Pinpoint the cell where the given text exists, returning its (x, y) midpoint coordinate. 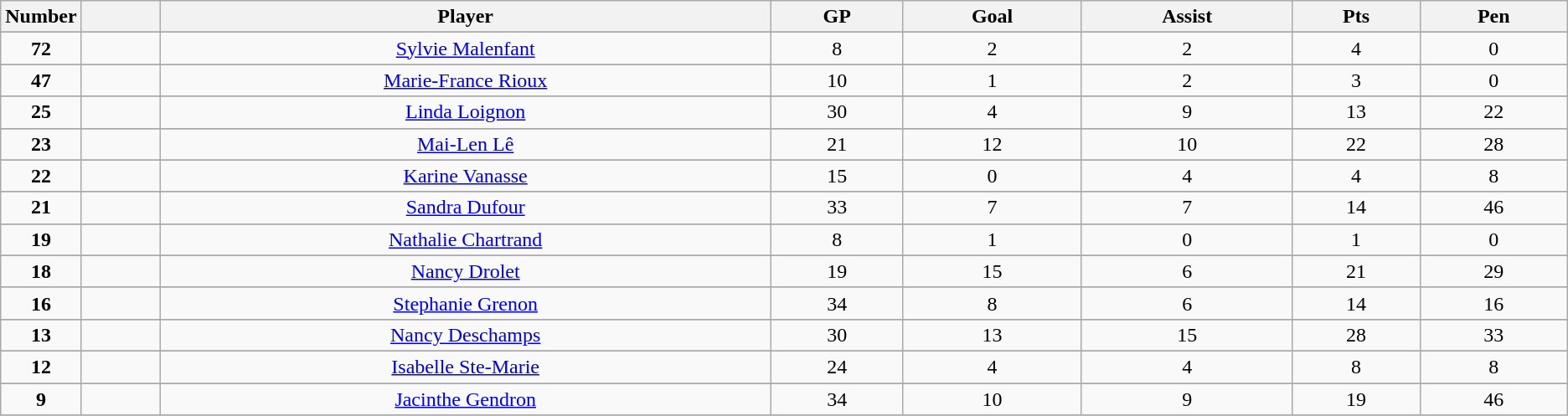
Nancy Deschamps (466, 335)
3 (1356, 80)
Marie-France Rioux (466, 80)
72 (41, 49)
Sylvie Malenfant (466, 49)
Stephanie Grenon (466, 303)
18 (41, 271)
Pen (1493, 17)
47 (41, 80)
Karine Vanasse (466, 176)
Mai-Len Lê (466, 144)
Number (41, 17)
Nathalie Chartrand (466, 239)
Goal (993, 17)
29 (1493, 271)
GP (838, 17)
Nancy Drolet (466, 271)
Pts (1356, 17)
Jacinthe Gendron (466, 399)
Sandra Dufour (466, 208)
24 (838, 367)
23 (41, 144)
Player (466, 17)
Isabelle Ste-Marie (466, 367)
Linda Loignon (466, 112)
25 (41, 112)
Assist (1186, 17)
